Return (X, Y) of the center of cell containing provided text 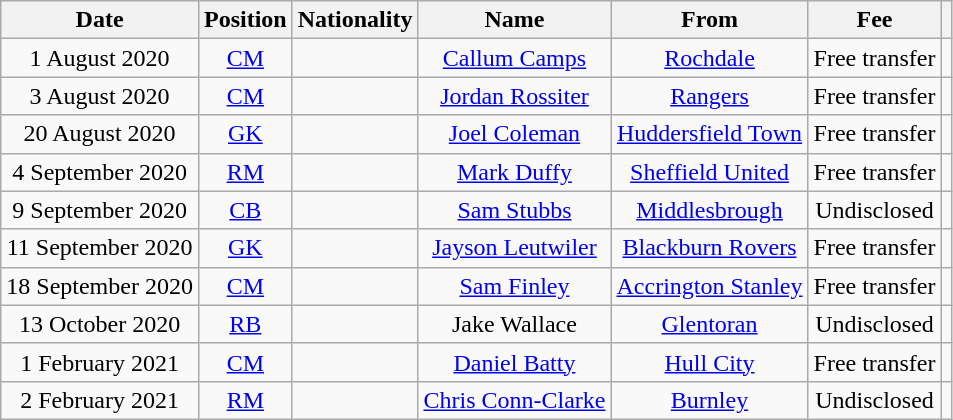
Burnley (710, 400)
From (710, 20)
2 February 2021 (100, 400)
Jayson Leutwiler (514, 248)
Rangers (710, 96)
Jordan Rossiter (514, 96)
18 September 2020 (100, 286)
Chris Conn-Clarke (514, 400)
Blackburn Rovers (710, 248)
Hull City (710, 362)
CB (245, 210)
13 October 2020 (100, 324)
3 August 2020 (100, 96)
Callum Camps (514, 58)
Huddersfield Town (710, 134)
RB (245, 324)
Sheffield United (710, 172)
Rochdale (710, 58)
Jake Wallace (514, 324)
Nationality (355, 20)
Glentoran (710, 324)
Joel Coleman (514, 134)
Mark Duffy (514, 172)
1 February 2021 (100, 362)
1 August 2020 (100, 58)
Name (514, 20)
9 September 2020 (100, 210)
Fee (874, 20)
Sam Finley (514, 286)
Accrington Stanley (710, 286)
Sam Stubbs (514, 210)
Middlesbrough (710, 210)
Position (245, 20)
4 September 2020 (100, 172)
Daniel Batty (514, 362)
Date (100, 20)
20 August 2020 (100, 134)
11 September 2020 (100, 248)
